Identify which cell holds the provided text, then report its [x, y] central coordinate. 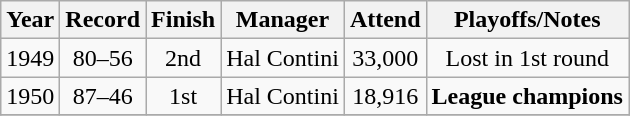
1st [184, 96]
18,916 [385, 96]
1949 [30, 58]
87–46 [103, 96]
Lost in 1st round [527, 58]
2nd [184, 58]
Attend [385, 20]
Playoffs/Notes [527, 20]
Year [30, 20]
League champions [527, 96]
33,000 [385, 58]
Finish [184, 20]
1950 [30, 96]
80–56 [103, 58]
Record [103, 20]
Manager [283, 20]
